Capture the cell that displays the provided text and extract its (X, Y) central coordinate. 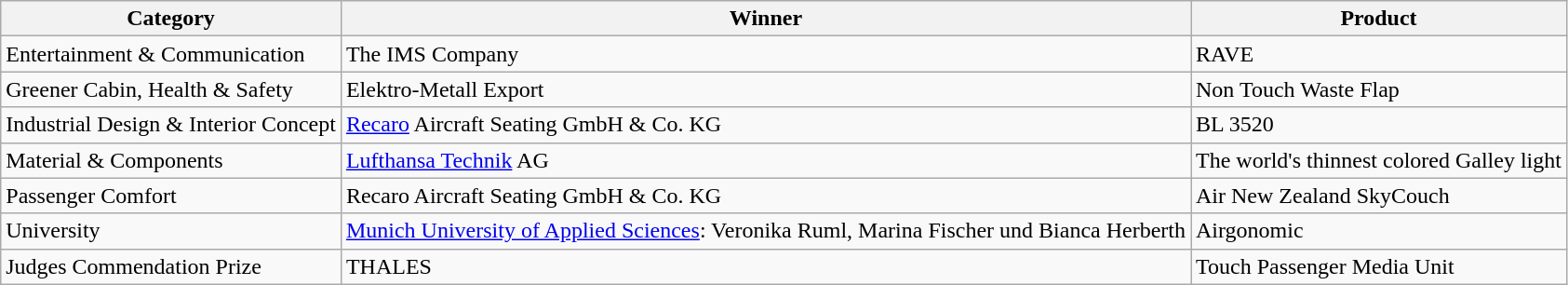
The world's thinnest colored Galley light (1379, 160)
Category (171, 19)
Non Touch Waste Flap (1379, 89)
Entertainment & Communication (171, 54)
Judges Commendation Prize (171, 266)
RAVE (1379, 54)
Industrial Design & Interior Concept (171, 125)
Passenger Comfort (171, 196)
Product (1379, 19)
The IMS Company (765, 54)
BL 3520 (1379, 125)
Elektro-Metall Export (765, 89)
Munich University of Applied Sciences: Veronika Ruml, Marina Fischer und Bianca Herberth (765, 231)
Winner (765, 19)
Air New Zealand SkyCouch (1379, 196)
Airgonomic (1379, 231)
Lufthansa Technik AG (765, 160)
Material & Components (171, 160)
University (171, 231)
THALES (765, 266)
Greener Cabin, Health & Safety (171, 89)
Touch Passenger Media Unit (1379, 266)
